Identify which cell holds the provided text, then report its [X, Y] central coordinate. 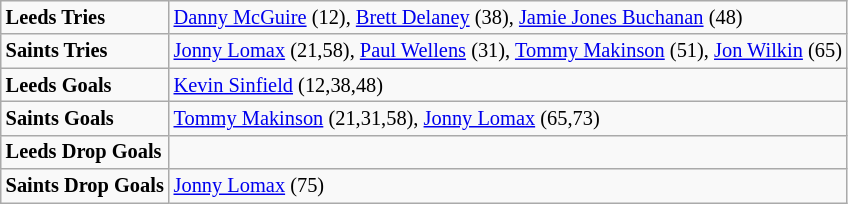
Leeds Goals [85, 85]
Leeds Tries [85, 17]
Jonny Lomax (21,58), Paul Wellens (31), Tommy Makinson (51), Jon Wilkin (65) [508, 51]
Leeds Drop Goals [85, 152]
Tommy Makinson (21,31,58), Jonny Lomax (65,73) [508, 118]
Saints Goals [85, 118]
Kevin Sinfield (12,38,48) [508, 85]
Jonny Lomax (75) [508, 186]
Saints Drop Goals [85, 186]
Danny McGuire (12), Brett Delaney (38), Jamie Jones Buchanan (48) [508, 17]
Saints Tries [85, 51]
